Capture the cell that displays the provided text and extract its [x, y] central coordinate. 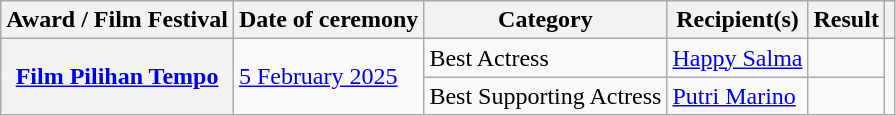
Film Pilihan Tempo [118, 77]
Date of ceremony [328, 20]
Happy Salma [738, 58]
Putri Marino [738, 96]
Category [546, 20]
Recipient(s) [738, 20]
5 February 2025 [328, 77]
Best Actress [546, 58]
Result [846, 20]
Best Supporting Actress [546, 96]
Award / Film Festival [118, 20]
